Identify which cell holds the provided text, then report its [x, y] central coordinate. 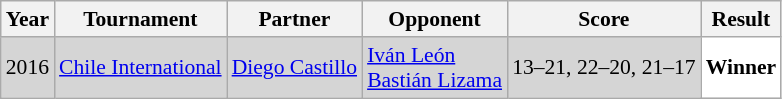
Partner [294, 19]
Year [28, 19]
Score [604, 19]
Diego Castillo [294, 68]
Winner [742, 68]
2016 [28, 68]
Iván León Bastián Lizama [434, 68]
13–21, 22–20, 21–17 [604, 68]
Result [742, 19]
Opponent [434, 19]
Chile International [140, 68]
Tournament [140, 19]
